Scan for the cell matching the given text and deliver its [X, Y] coordinate at center. 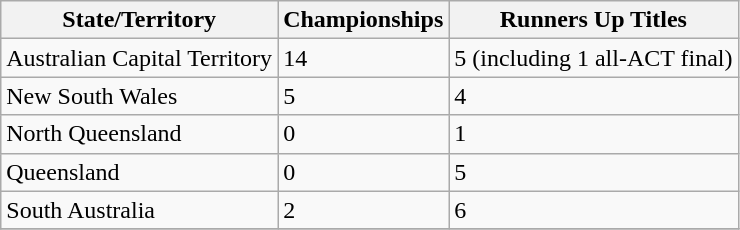
14 [364, 58]
1 [594, 134]
Queensland [140, 172]
Runners Up Titles [594, 20]
2 [364, 210]
Championships [364, 20]
New South Wales [140, 96]
5 (including 1 all-ACT final) [594, 58]
South Australia [140, 210]
Australian Capital Territory [140, 58]
State/Territory [140, 20]
4 [594, 96]
North Queensland [140, 134]
6 [594, 210]
